Capture the cell that displays the provided text and extract its (x, y) central coordinate. 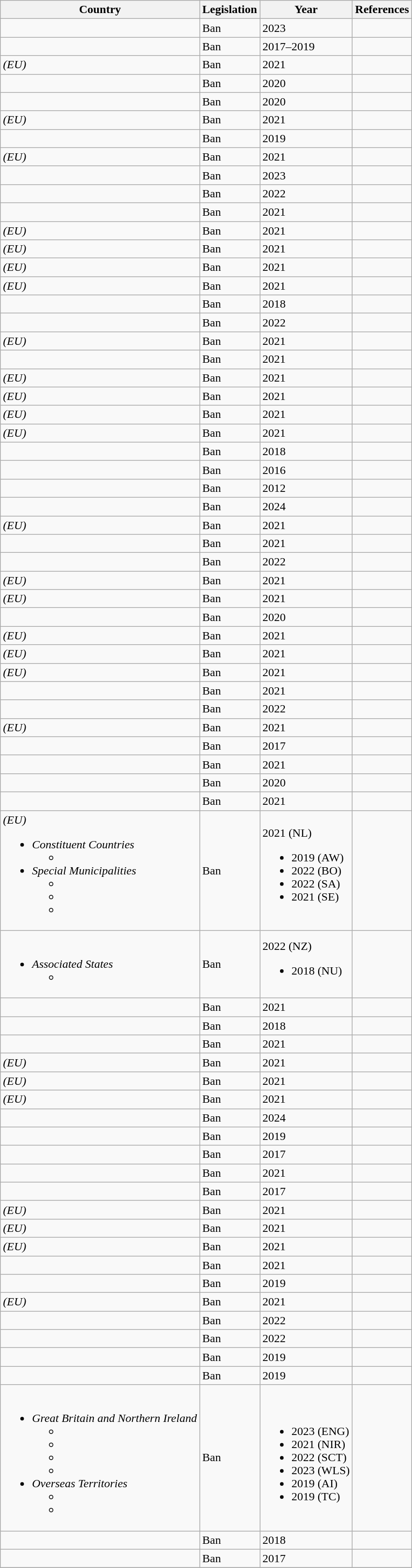
2021 (NL)2019 (AW)2022 (BO)2022 (SA)2021 (SE) (306, 871)
2012 (306, 488)
2023 (ENG)2021 (NIR)2022 (SCT)2023 (WLS)2019 (AI)2019 (TC) (306, 1458)
2022 (NZ)2018 (NU) (306, 964)
References (382, 10)
Year (306, 10)
Legislation (230, 10)
Associated States (100, 964)
(EU)Constituent CountriesSpecial Municipalities (100, 871)
Great Britain and Northern IrelandOverseas Territories (100, 1458)
Country (100, 10)
2016 (306, 470)
2017–2019 (306, 46)
